Extract the (X, Y) coordinate from the center of the cell holding the provided text.  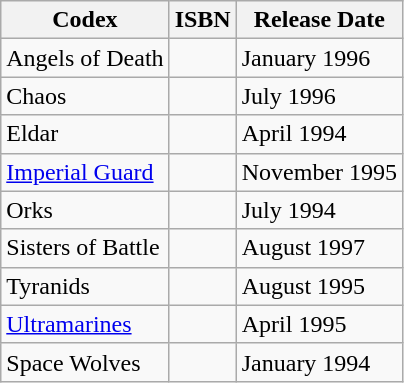
April 1995 (319, 324)
April 1994 (319, 134)
July 1994 (319, 210)
January 1996 (319, 58)
August 1997 (319, 248)
Chaos (85, 96)
Imperial Guard (85, 172)
Sisters of Battle (85, 248)
November 1995 (319, 172)
August 1995 (319, 286)
ISBN (202, 20)
Angels of Death (85, 58)
Orks (85, 210)
Release Date (319, 20)
January 1994 (319, 362)
Eldar (85, 134)
July 1996 (319, 96)
Ultramarines (85, 324)
Tyranids (85, 286)
Codex (85, 20)
Space Wolves (85, 362)
